Extract the (x, y) coordinate from the center of the cell holding the provided text.  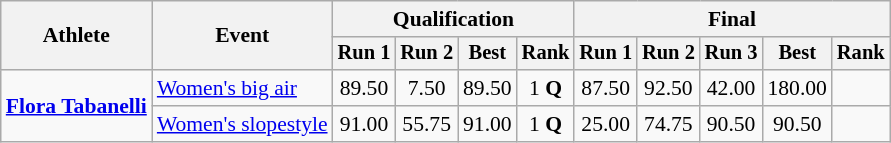
42.00 (732, 88)
Event (242, 36)
74.75 (668, 124)
Final (732, 19)
87.50 (606, 88)
25.00 (606, 124)
Qualification (454, 19)
55.75 (426, 124)
Run 3 (732, 54)
Women's big air (242, 88)
Athlete (76, 36)
92.50 (668, 88)
Women's slopestyle (242, 124)
180.00 (796, 88)
7.50 (426, 88)
Flora Tabanelli (76, 106)
